Capture the cell that displays the provided text and extract its (X, Y) central coordinate. 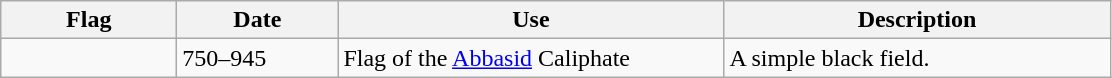
750–945 (258, 58)
Flag (89, 20)
Flag of the Abbasid Caliphate (531, 58)
Date (258, 20)
Use (531, 20)
Description (917, 20)
A simple black field. (917, 58)
